Capture the cell that displays the provided text and extract its (X, Y) central coordinate. 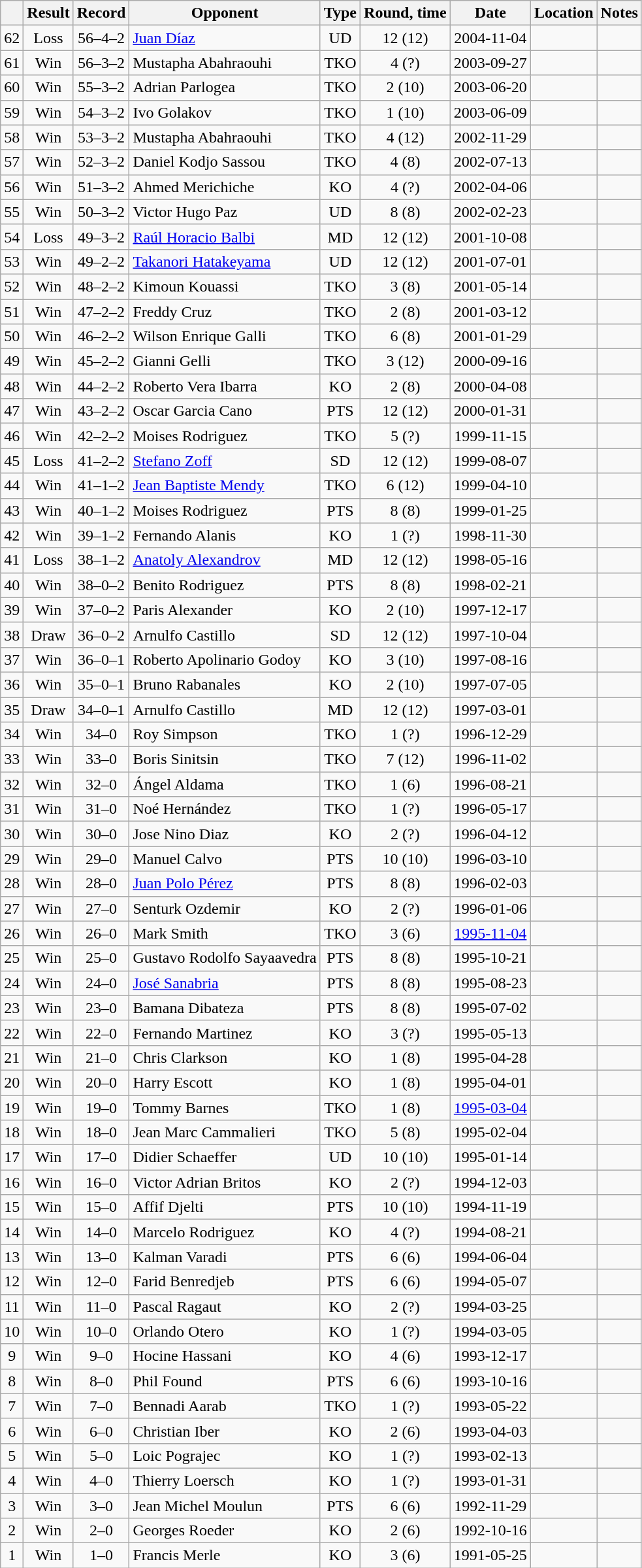
1998-11-30 (490, 535)
Georges Roeder (225, 1531)
1994-11-19 (490, 1207)
53–3–2 (101, 137)
36–0–2 (101, 635)
Raúl Horacio Balbi (225, 237)
1995-04-01 (490, 1082)
1994-12-03 (490, 1182)
1996-08-21 (490, 784)
56–4–2 (101, 38)
4 (12, 1480)
Affif Djelti (225, 1207)
57 (12, 162)
1993-02-13 (490, 1456)
8 (12, 1381)
4 (6) (406, 1356)
Ángel Aldama (225, 784)
Senturk Ozdemir (225, 909)
Jean Michel Moulun (225, 1505)
41–1–2 (101, 486)
3 (?) (406, 1033)
20 (12, 1082)
26 (12, 933)
37 (12, 659)
Victor Adrian Britos (225, 1182)
52 (12, 286)
44–2–2 (101, 386)
1999-08-07 (490, 461)
Kimoun Kouassi (225, 286)
2003-06-20 (490, 88)
6 (12) (406, 486)
Manuel Calvo (225, 859)
50–3–2 (101, 212)
12 (12, 1282)
27 (12, 909)
2003-09-27 (490, 63)
15–0 (101, 1207)
Ivo Golakov (225, 112)
3 (10) (406, 659)
51–3–2 (101, 187)
49 (12, 361)
9–0 (101, 1356)
11–0 (101, 1307)
Benito Rodriguez (225, 585)
42–2–2 (101, 436)
40 (12, 585)
52–3–2 (101, 162)
7 (12, 1406)
59 (12, 112)
62 (12, 38)
Pascal Ragaut (225, 1307)
Boris Sinitsin (225, 759)
34–0 (101, 735)
Jean Marc Cammalieri (225, 1133)
Jean Baptiste Mendy (225, 486)
2001-03-12 (490, 312)
24–0 (101, 983)
25 (12, 958)
2003-06-09 (490, 112)
1992-11-29 (490, 1505)
1994-03-25 (490, 1307)
17 (12, 1158)
Farid Benredjeb (225, 1282)
Gustavo Rodolfo Sayaavedra (225, 958)
2000-09-16 (490, 361)
60 (12, 88)
2002-04-06 (490, 187)
10–0 (101, 1331)
1 (12, 1556)
2–0 (101, 1531)
12–0 (101, 1282)
Kalman Varadi (225, 1257)
21 (12, 1058)
29 (12, 859)
3 (12) (406, 361)
Orlando Otero (225, 1331)
1995-05-13 (490, 1033)
32 (12, 784)
Location (564, 13)
Juan Díaz (225, 38)
44 (12, 486)
15 (12, 1207)
1996-01-06 (490, 909)
37–0–2 (101, 610)
2000-04-08 (490, 386)
18 (12, 1133)
41 (12, 560)
Record (101, 13)
1996-12-29 (490, 735)
8–0 (101, 1381)
1995-03-04 (490, 1108)
31–0 (101, 809)
32–0 (101, 784)
38–1–2 (101, 560)
1999-01-25 (490, 510)
54–3–2 (101, 112)
4 (8) (406, 162)
30 (12, 834)
2 (12, 1531)
Phil Found (225, 1381)
1997-03-01 (490, 709)
42 (12, 535)
7 (12) (406, 759)
24 (12, 983)
3 (12, 1505)
1993-04-03 (490, 1431)
Jose Nino Diaz (225, 834)
José Sanabria (225, 983)
Gianni Gelli (225, 361)
Roberto Apolinario Godoy (225, 659)
22 (12, 1033)
1996-04-12 (490, 834)
Chris Clarkson (225, 1058)
55 (12, 212)
14–0 (101, 1232)
Opponent (225, 13)
1997-12-17 (490, 610)
Francis Merle (225, 1556)
1–0 (101, 1556)
45 (12, 461)
20–0 (101, 1082)
31 (12, 809)
28–0 (101, 884)
6 (12, 1431)
1994-08-21 (490, 1232)
14 (12, 1232)
2002-07-13 (490, 162)
2002-02-23 (490, 212)
Fernando Alanis (225, 535)
41–2–2 (101, 461)
23 (12, 1008)
27–0 (101, 909)
Christian Iber (225, 1431)
Round, time (406, 13)
1996-03-10 (490, 859)
Roberto Vera Ibarra (225, 386)
1998-05-16 (490, 560)
1998-02-21 (490, 585)
49–3–2 (101, 237)
48 (12, 386)
43 (12, 510)
34 (12, 735)
39–1–2 (101, 535)
Marcelo Rodriguez (225, 1232)
17–0 (101, 1158)
56 (12, 187)
19–0 (101, 1108)
36 (12, 684)
47–2–2 (101, 312)
9 (12, 1356)
Oscar Garcia Cano (225, 411)
36–0–1 (101, 659)
Bamana Dibateza (225, 1008)
Freddy Cruz (225, 312)
1992-10-16 (490, 1531)
6–0 (101, 1431)
1996-11-02 (490, 759)
1 (6) (406, 784)
61 (12, 63)
Bruno Rabanales (225, 684)
2004-11-04 (490, 38)
Daniel Kodjo Sassou (225, 162)
1999-11-15 (490, 436)
10 (12, 1331)
1995-11-04 (490, 933)
Harry Escott (225, 1082)
11 (12, 1307)
7–0 (101, 1406)
3–0 (101, 1505)
21–0 (101, 1058)
25–0 (101, 958)
Result (48, 13)
50 (12, 337)
1994-03-05 (490, 1331)
45–2–2 (101, 361)
2001-05-14 (490, 286)
Stefano Zoff (225, 461)
1993-10-16 (490, 1381)
1 (10) (406, 112)
4 (12) (406, 137)
5 (12, 1456)
1995-08-23 (490, 983)
Victor Hugo Paz (225, 212)
35 (12, 709)
1991-05-25 (490, 1556)
Hocine Hassani (225, 1356)
55–3–2 (101, 88)
2001-10-08 (490, 237)
47 (12, 411)
5–0 (101, 1456)
Wilson Enrique Galli (225, 337)
1995-04-28 (490, 1058)
5 (?) (406, 436)
38–0–2 (101, 585)
16–0 (101, 1182)
13–0 (101, 1257)
33–0 (101, 759)
29–0 (101, 859)
1996-05-17 (490, 809)
30–0 (101, 834)
39 (12, 610)
Loic Pograjec (225, 1456)
1996-02-03 (490, 884)
53 (12, 261)
23–0 (101, 1008)
1994-05-07 (490, 1282)
22–0 (101, 1033)
Type (340, 13)
3 (8) (406, 286)
13 (12, 1257)
2001-07-01 (490, 261)
Date (490, 13)
Anatoly Alexandrov (225, 560)
56–3–2 (101, 63)
5 (8) (406, 1133)
2001-01-29 (490, 337)
Juan Polo Pérez (225, 884)
2002-11-29 (490, 137)
1994-06-04 (490, 1257)
35–0–1 (101, 684)
54 (12, 237)
28 (12, 884)
26–0 (101, 933)
Fernando Martinez (225, 1033)
33 (12, 759)
1997-08-16 (490, 659)
46–2–2 (101, 337)
Bennadi Aarab (225, 1406)
1995-10-21 (490, 958)
1997-10-04 (490, 635)
Notes (619, 13)
46 (12, 436)
2000-01-31 (490, 411)
40–1–2 (101, 510)
16 (12, 1182)
1997-07-05 (490, 684)
19 (12, 1108)
Mark Smith (225, 933)
1993-05-22 (490, 1406)
Didier Schaeffer (225, 1158)
49–2–2 (101, 261)
38 (12, 635)
Roy Simpson (225, 735)
1999-04-10 (490, 486)
Takanori Hatakeyama (225, 261)
48–2–2 (101, 286)
1995-01-14 (490, 1158)
18–0 (101, 1133)
6 (8) (406, 337)
Paris Alexander (225, 610)
Ahmed Merichiche (225, 187)
Tommy Barnes (225, 1108)
4–0 (101, 1480)
1993-12-17 (490, 1356)
43–2–2 (101, 411)
1995-02-04 (490, 1133)
Adrian Parlogea (225, 88)
Thierry Loersch (225, 1480)
58 (12, 137)
1993-01-31 (490, 1480)
Noé Hernández (225, 809)
34–0–1 (101, 709)
1995-07-02 (490, 1008)
51 (12, 312)
